Search for the cell housing the specified text and yield its [x, y] center coordinate. 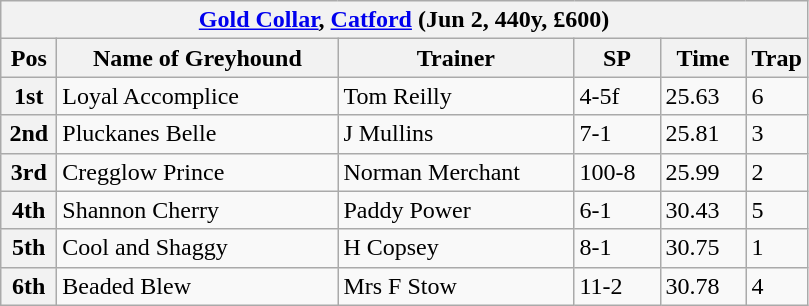
Name of Greyhound [198, 58]
25.99 [703, 172]
SP [617, 58]
30.43 [703, 210]
7-1 [617, 134]
100-8 [617, 172]
4-5f [617, 96]
Cregglow Prince [198, 172]
Gold Collar, Catford (Jun 2, 440y, £600) [404, 20]
1st [29, 96]
Beaded Blew [198, 286]
Pos [29, 58]
3 [776, 134]
6 [776, 96]
4 [776, 286]
5th [29, 248]
Shannon Cherry [198, 210]
30.75 [703, 248]
J Mullins [456, 134]
Norman Merchant [456, 172]
4th [29, 210]
H Copsey [456, 248]
2nd [29, 134]
6th [29, 286]
5 [776, 210]
Tom Reilly [456, 96]
Trainer [456, 58]
Pluckanes Belle [198, 134]
Time [703, 58]
11-2 [617, 286]
Loyal Accomplice [198, 96]
30.78 [703, 286]
8-1 [617, 248]
6-1 [617, 210]
25.63 [703, 96]
1 [776, 248]
25.81 [703, 134]
Mrs F Stow [456, 286]
Paddy Power [456, 210]
Cool and Shaggy [198, 248]
Trap [776, 58]
2 [776, 172]
3rd [29, 172]
